Detect which cell encompasses the target text, then output its [x, y] center coordinate. 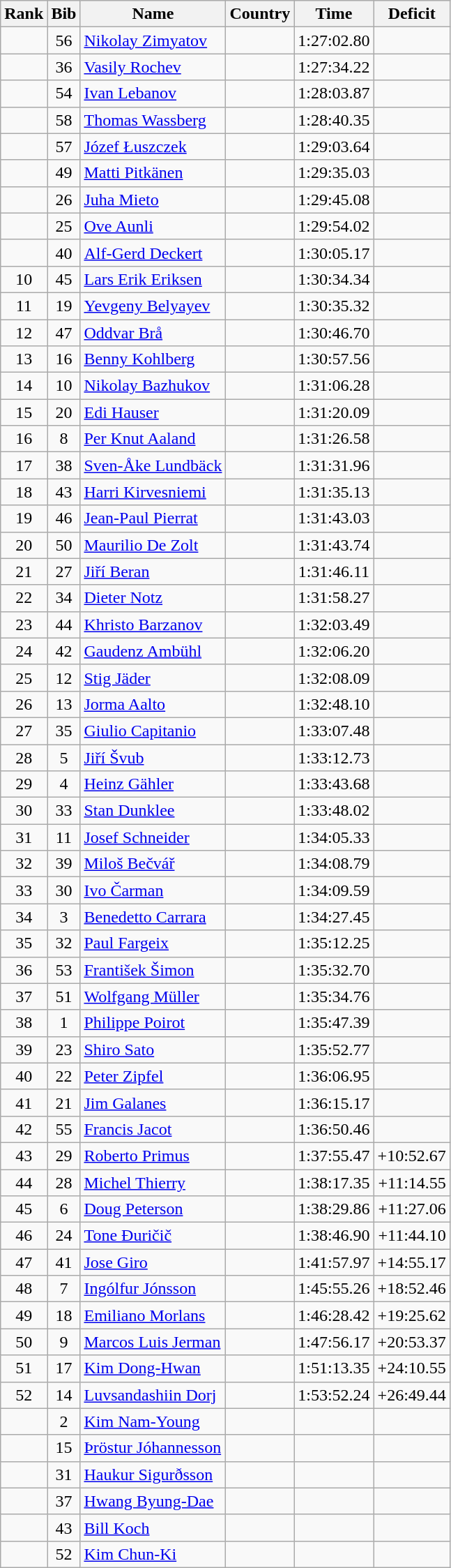
Dieter Notz [153, 598]
1:31:31.96 [334, 465]
Michel Thierry [153, 1183]
Josef Schneider [153, 837]
1:46:28.42 [334, 1315]
1:31:06.28 [334, 386]
1:31:35.13 [334, 492]
Marcos Luis Jerman [153, 1342]
1:30:46.70 [334, 333]
Bill Koch [153, 1528]
Country [260, 14]
1:34:27.45 [334, 917]
1:33:48.02 [334, 811]
1:31:46.11 [334, 572]
1:33:43.68 [334, 784]
Stan Dunklee [153, 811]
Paul Fargeix [153, 943]
+20:53.37 [411, 1342]
Jim Galanes [153, 1103]
+14:55.17 [411, 1262]
1:32:03.49 [334, 625]
+10:52.67 [411, 1156]
Jose Giro [153, 1262]
1:34:09.59 [334, 890]
Name [153, 14]
Tone Ðuričič [153, 1236]
Edi Hauser [153, 412]
1:31:58.27 [334, 598]
1:36:06.95 [334, 1076]
1:35:52.77 [334, 1050]
3 [64, 917]
Nikolay Bazhukov [153, 386]
Heinz Gähler [153, 784]
Thomas Wassberg [153, 120]
Harri Kirvesniemi [153, 492]
Luvsandashiin Dorj [153, 1395]
1:38:29.86 [334, 1209]
Khristo Barzanov [153, 625]
1:36:50.46 [334, 1129]
1:33:12.73 [334, 757]
Miloš Bečvář [153, 864]
Vasily Rochev [153, 67]
+18:52.46 [411, 1289]
Benny Kohlberg [153, 359]
Juha Mieto [153, 200]
Józef Łuszczek [153, 147]
Maurilio De Zolt [153, 545]
Sven-Åke Lundbäck [153, 465]
+19:25.62 [411, 1315]
1:35:47.39 [334, 1023]
Kim Nam-Young [153, 1421]
1:38:17.35 [334, 1183]
54 [64, 94]
1:30:35.32 [334, 306]
Bib [64, 14]
Shiro Sato [153, 1050]
56 [64, 40]
+24:10.55 [411, 1368]
Philippe Poirot [153, 1023]
Þröstur Jóhannesson [153, 1448]
53 [64, 970]
7 [64, 1289]
1:27:34.22 [334, 67]
Giulio Capitanio [153, 731]
1:34:05.33 [334, 837]
Gaudenz Ambühl [153, 651]
Emiliano Morlans [153, 1315]
1:29:03.64 [334, 147]
Jean-Paul Pierrat [153, 518]
Jiří Beran [153, 572]
1:51:13.35 [334, 1368]
58 [64, 120]
Rank [24, 14]
Francis Jacot [153, 1129]
Alf-Gerd Deckert [153, 253]
Yevgeny Belyayev [153, 306]
Stig Jäder [153, 678]
Per Knut Aaland [153, 439]
1:32:48.10 [334, 704]
Kim Dong-Hwan [153, 1368]
1:31:43.03 [334, 518]
1:32:08.09 [334, 678]
Deficit [411, 14]
1:30:05.17 [334, 253]
+26:49.44 [411, 1395]
Haukur Sigurðsson [153, 1474]
4 [64, 784]
9 [64, 1342]
48 [24, 1289]
1:29:45.08 [334, 200]
1:47:56.17 [334, 1342]
2 [64, 1421]
1 [64, 1023]
Lars Erik Eriksen [153, 279]
1:29:54.02 [334, 226]
1:34:08.79 [334, 864]
1:33:07.48 [334, 731]
1:38:46.90 [334, 1236]
Ove Aunli [153, 226]
Oddvar Brå [153, 333]
Ivo Čarman [153, 890]
+11:14.55 [411, 1183]
55 [64, 1129]
1:28:40.35 [334, 120]
1:31:26.58 [334, 439]
1:30:34.34 [334, 279]
1:35:32.70 [334, 970]
Peter Zipfel [153, 1076]
+11:44.10 [411, 1236]
1:27:02.80 [334, 40]
Jorma Aalto [153, 704]
8 [64, 439]
Matti Pitkänen [153, 173]
Wolfgang Müller [153, 996]
Ingólfur Jónsson [153, 1289]
Jiří Švub [153, 757]
Doug Peterson [153, 1209]
1:45:55.26 [334, 1289]
1:37:55.47 [334, 1156]
Kim Chun-Ki [153, 1554]
1:31:43.74 [334, 545]
1:30:57.56 [334, 359]
6 [64, 1209]
1:28:03.87 [334, 94]
1:35:34.76 [334, 996]
Nikolay Zimyatov [153, 40]
5 [64, 757]
1:29:35.03 [334, 173]
+11:27.06 [411, 1209]
1:53:52.24 [334, 1395]
1:35:12.25 [334, 943]
František Šimon [153, 970]
Time [334, 14]
57 [64, 147]
1:36:15.17 [334, 1103]
1:32:06.20 [334, 651]
1:31:20.09 [334, 412]
Roberto Primus [153, 1156]
Hwang Byung-Dae [153, 1501]
Ivan Lebanov [153, 94]
1:41:57.97 [334, 1262]
Benedetto Carrara [153, 917]
